Provide the (X, Y) coordinate of the cell's center where the given text is located.  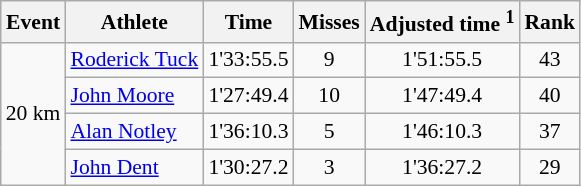
43 (550, 60)
Event (34, 22)
1'27:49.4 (248, 96)
1'36:27.2 (442, 167)
Rank (550, 22)
1'46:10.3 (442, 132)
John Dent (134, 167)
3 (330, 167)
Roderick Tuck (134, 60)
1'51:55.5 (442, 60)
9 (330, 60)
Time (248, 22)
5 (330, 132)
29 (550, 167)
Athlete (134, 22)
37 (550, 132)
John Moore (134, 96)
Misses (330, 22)
20 km (34, 113)
10 (330, 96)
1'30:27.2 (248, 167)
1'36:10.3 (248, 132)
1'47:49.4 (442, 96)
Adjusted time 1 (442, 22)
Alan Notley (134, 132)
40 (550, 96)
1'33:55.5 (248, 60)
